Search for the cell housing the specified text and yield its (x, y) center coordinate. 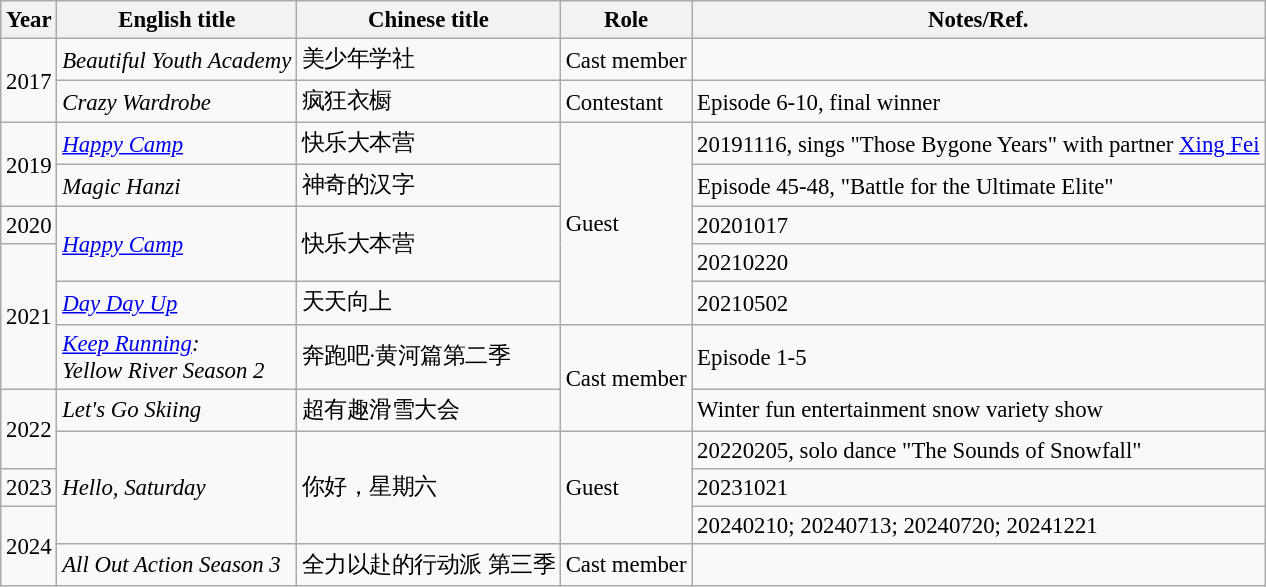
Beautiful Youth Academy (177, 60)
Day Day Up (177, 303)
Episode 45-48, "Battle for the Ultimate Elite" (978, 186)
2023 (29, 487)
美少年学社 (429, 60)
Chinese title (429, 20)
2022 (29, 429)
Let's Go Skiing (177, 410)
天天向上 (429, 303)
20191116, sings "Those Bygone Years" with partner Xing Fei (978, 144)
20220205, solo dance "The Sounds of Snowfall" (978, 450)
奔跑吧·黄河篇第二季 (429, 356)
All Out Action Season 3 (177, 565)
20231021 (978, 487)
Year (29, 20)
Contestant (626, 102)
20240210; 20240713; 20240720; 20241221 (978, 525)
Notes/Ref. (978, 20)
English title (177, 20)
Role (626, 20)
Episode 1-5 (978, 356)
Hello, Saturday (177, 488)
Episode 6-10, final winner (978, 102)
2017 (29, 81)
20210502 (978, 303)
2024 (29, 546)
Keep Running:Yellow River Season 2 (177, 356)
20210220 (978, 263)
你好，星期六 (429, 488)
2019 (29, 165)
超有趣滑雪大会 (429, 410)
疯狂衣橱 (429, 102)
Winter fun entertainment snow variety show (978, 410)
全力以赴的行动派 第三季 (429, 565)
2020 (29, 226)
2021 (29, 316)
Crazy Wardrobe (177, 102)
20201017 (978, 226)
Magic Hanzi (177, 186)
神奇的汉字 (429, 186)
